For the text-containing cell, return its midpoint in (x, y) coordinate format. 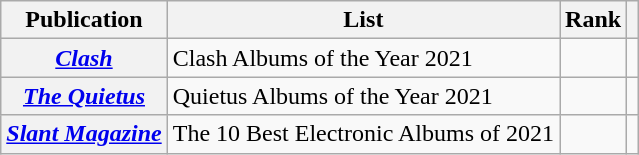
Clash (84, 58)
Slant Magazine (84, 134)
The 10 Best Electronic Albums of 2021 (363, 134)
List (363, 20)
Publication (84, 20)
Rank (594, 20)
Clash Albums of the Year 2021 (363, 58)
The Quietus (84, 96)
Quietus Albums of the Year 2021 (363, 96)
